Scan for the cell matching the given text and deliver its [X, Y] coordinate at center. 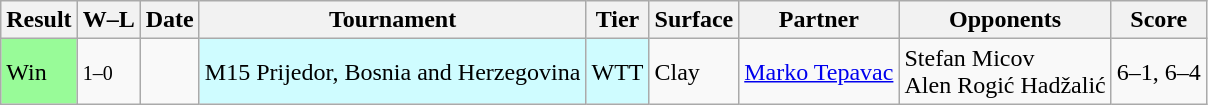
Score [1158, 20]
Tournament [392, 20]
Date [170, 20]
Result [39, 20]
Win [39, 72]
Partner [819, 20]
Clay [694, 72]
W–L [108, 20]
Surface [694, 20]
6–1, 6–4 [1158, 72]
Marko Tepavac [819, 72]
Tier [618, 20]
1–0 [108, 72]
Stefan Micov Alen Rogić Hadžalić [1005, 72]
Opponents [1005, 20]
WTT [618, 72]
M15 Prijedor, Bosnia and Herzegovina [392, 72]
